Locate the cell with the specified text and output its (x, y) center coordinate. 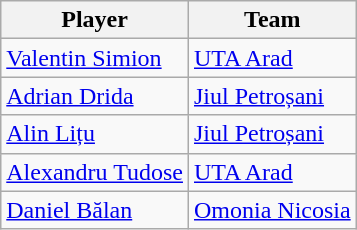
Alexandru Tudose (95, 172)
Adrian Drida (95, 96)
Alin Lițu (95, 134)
Team (272, 20)
Valentin Simion (95, 58)
Omonia Nicosia (272, 210)
Daniel Bălan (95, 210)
Player (95, 20)
